Output the (X, Y) coordinate of the center of the cell containing the given text.  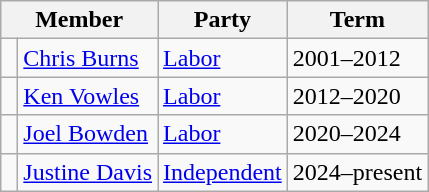
Term (357, 20)
2020–2024 (357, 134)
2024–present (357, 172)
Member (80, 20)
Joel Bowden (88, 134)
Ken Vowles (88, 96)
Chris Burns (88, 58)
2001–2012 (357, 58)
Justine Davis (88, 172)
Party (223, 20)
Independent (223, 172)
2012–2020 (357, 96)
